Return (x, y) of the center of cell containing provided text 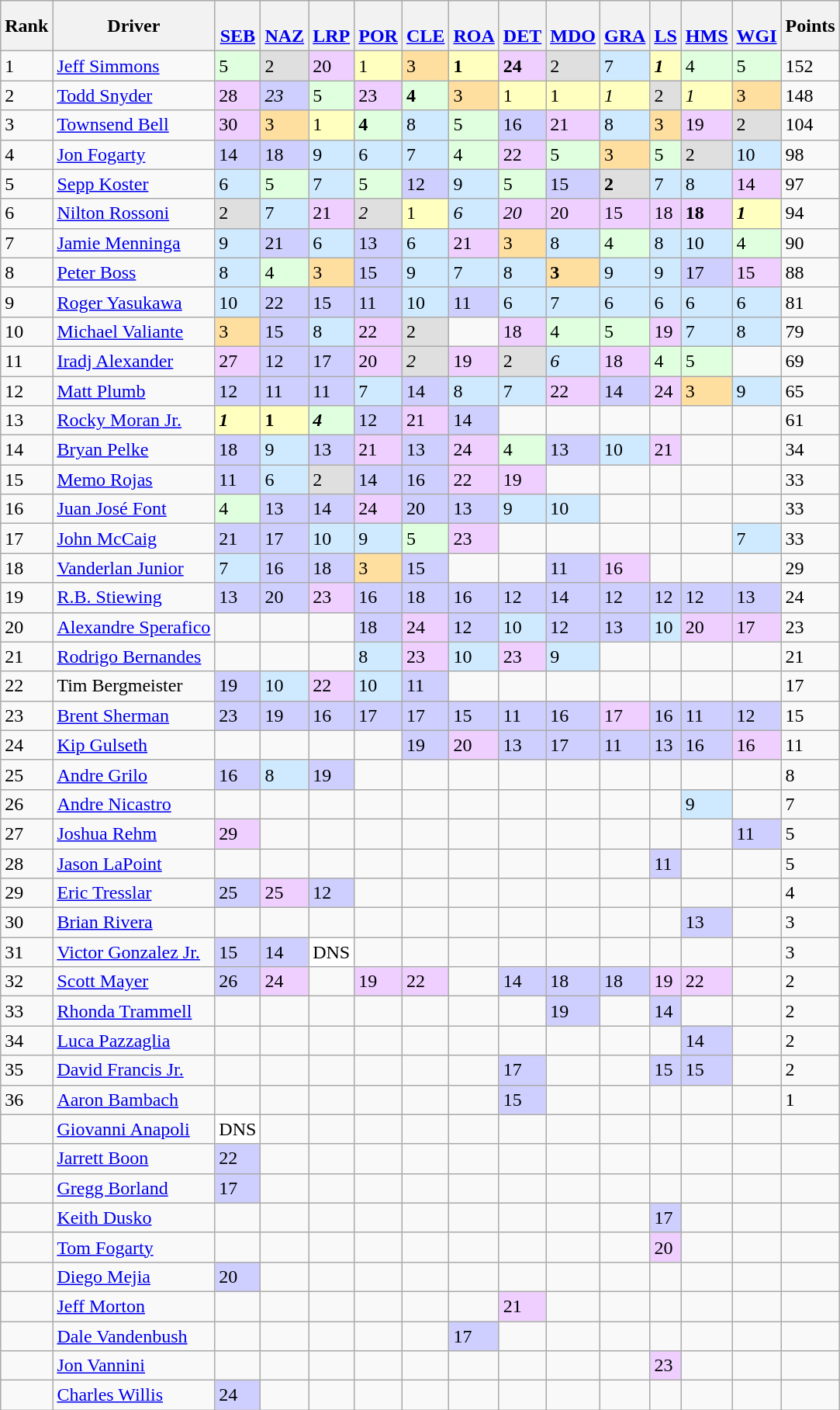
Joshua Rehm (133, 833)
MDO (573, 26)
Roger Yasukawa (133, 302)
Dale Vandenbush (133, 1336)
Driver (133, 26)
79 (810, 331)
DET (522, 26)
90 (810, 243)
31 (26, 952)
Todd Snyder (133, 95)
Juan José Font (133, 509)
LS (665, 26)
81 (810, 302)
Charles Willis (133, 1395)
Rank (26, 26)
35 (26, 1070)
GRA (624, 26)
Jarrett Boon (133, 1159)
Rocky Moran Jr. (133, 421)
88 (810, 272)
Alexandre Sperafico (133, 627)
Giovanni Anapoli (133, 1129)
Jon Vannini (133, 1366)
104 (810, 125)
Tom Fogarty (133, 1247)
Peter Boss (133, 272)
Iradj Alexander (133, 361)
NAZ (285, 26)
Kip Gulseth (133, 745)
Jeff Morton (133, 1306)
97 (810, 184)
65 (810, 390)
94 (810, 213)
Tim Bergmeister (133, 686)
Sepp Koster (133, 184)
Jason LaPoint (133, 864)
Rhonda Trammell (133, 1011)
John McCaig (133, 539)
Eric Tresslar (133, 893)
R.B. Stiewing (133, 598)
Jeff Simmons (133, 66)
Vanderlan Junior (133, 568)
61 (810, 421)
148 (810, 95)
Brent Sherman (133, 715)
Brian Rivera (133, 923)
152 (810, 66)
Gregg Borland (133, 1188)
Points (810, 26)
36 (26, 1100)
Keith Dusko (133, 1218)
CLE (425, 26)
98 (810, 154)
69 (810, 361)
WGI (757, 26)
Aaron Bambach (133, 1100)
Nilton Rossoni (133, 213)
David Francis Jr. (133, 1070)
Jamie Menninga (133, 243)
Scott Mayer (133, 982)
POR (379, 26)
Bryan Pelke (133, 450)
32 (26, 982)
Memo Rojas (133, 480)
Diego Mejia (133, 1277)
LRP (332, 26)
Matt Plumb (133, 390)
Andre Grilo (133, 774)
SEB (237, 26)
Jon Fogarty (133, 154)
Michael Valiante (133, 331)
Victor Gonzalez Jr. (133, 952)
ROA (474, 26)
Luca Pazzaglia (133, 1041)
Rodrigo Bernandes (133, 656)
HMS (707, 26)
Andre Nicastro (133, 804)
Townsend Bell (133, 125)
